Detect which cell encompasses the target text, then output its (X, Y) center coordinate. 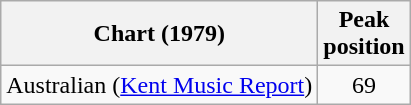
Australian (Kent Music Report) (160, 85)
Peakposition (364, 34)
69 (364, 85)
Chart (1979) (160, 34)
